From the cell containing the given text, extract its center point as (x, y) coordinate. 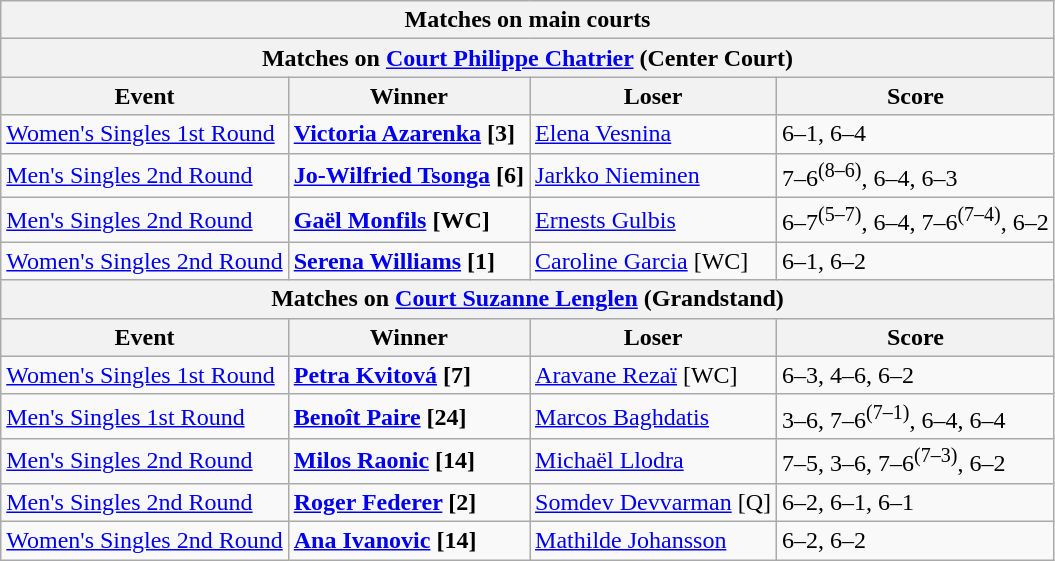
6–7(5–7), 6–4, 7–6(7–4), 6–2 (916, 220)
Mathilde Johansson (654, 541)
Roger Federer [2] (408, 502)
3–6, 7–6(7–1), 6–4, 6–4 (916, 416)
Serena Williams [1] (408, 261)
Marcos Baghdatis (654, 416)
Milos Raonic [14] (408, 462)
6–1, 6–4 (916, 134)
Matches on main courts (528, 20)
Benoît Paire [24] (408, 416)
Matches on Court Philippe Chatrier (Center Court) (528, 58)
Elena Vesnina (654, 134)
Ernests Gulbis (654, 220)
Jarkko Nieminen (654, 176)
Aravane Rezaï [WC] (654, 375)
6–2, 6–2 (916, 541)
Gaël Monfils [WC] (408, 220)
7–5, 3–6, 7–6(7–3), 6–2 (916, 462)
6–1, 6–2 (916, 261)
Caroline Garcia [WC] (654, 261)
6–2, 6–1, 6–1 (916, 502)
Petra Kvitová [7] (408, 375)
Men's Singles 1st Round (144, 416)
Ana Ivanovic [14] (408, 541)
Somdev Devvarman [Q] (654, 502)
Victoria Azarenka [3] (408, 134)
Jo-Wilfried Tsonga [6] (408, 176)
Matches on Court Suzanne Lenglen (Grandstand) (528, 299)
Michaël Llodra (654, 462)
7–6(8–6), 6–4, 6–3 (916, 176)
6–3, 4–6, 6–2 (916, 375)
